Extract the [X, Y] coordinate from the center of the cell holding the provided text.  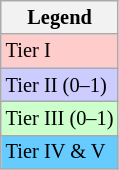
Legend [60, 17]
Tier IV & V [60, 152]
Tier II (0–1) [60, 85]
Tier III (0–1) [60, 118]
Tier I [60, 51]
